From the cell containing the given text, extract its center point as [x, y] coordinate. 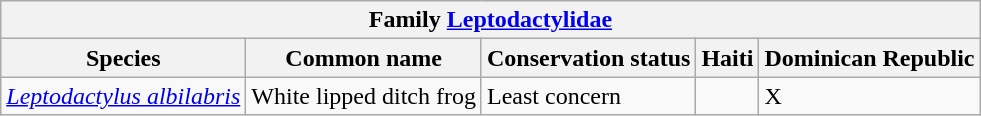
X [870, 96]
Common name [364, 58]
Least concern [588, 96]
Family Leptodactylidae [490, 20]
Haiti [728, 58]
Dominican Republic [870, 58]
Species [124, 58]
Conservation status [588, 58]
White lipped ditch frog [364, 96]
Leptodactylus albilabris [124, 96]
